Output the [x, y] coordinate of the center of the cell containing the given text.  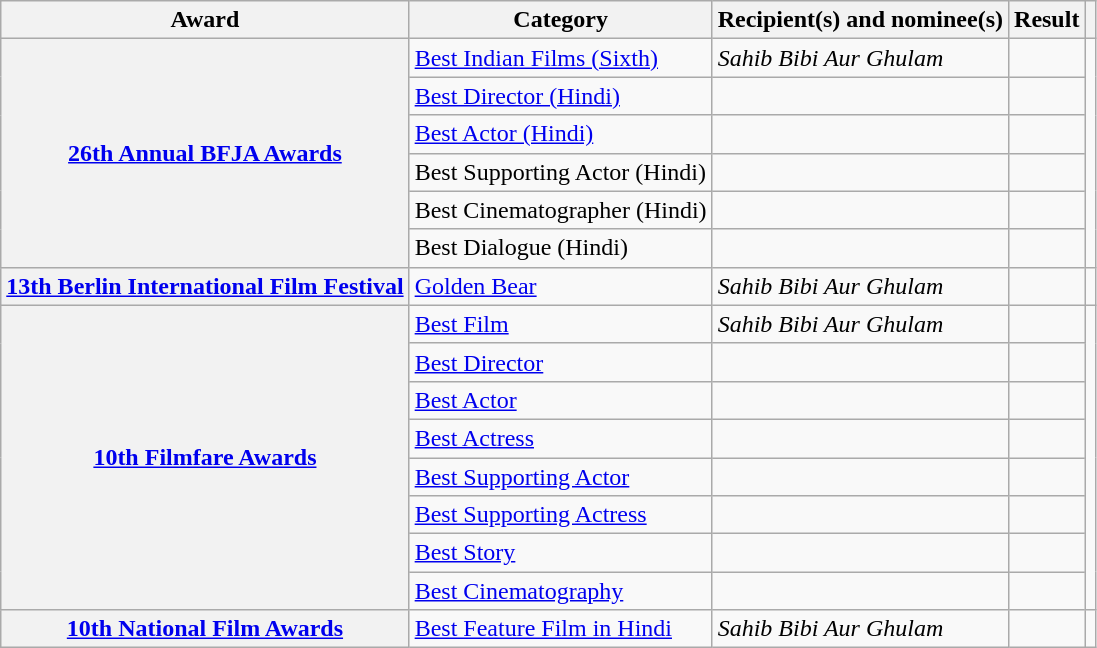
13th Berlin International Film Festival [205, 286]
Best Indian Films (Sixth) [560, 58]
Best Actress [560, 438]
Best Director [560, 362]
Best Supporting Actor (Hindi) [560, 172]
Golden Bear [560, 286]
Best Actor [560, 400]
Recipient(s) and nominee(s) [860, 20]
Result [1047, 20]
Best Dialogue (Hindi) [560, 248]
Best Film [560, 324]
Best Supporting Actor [560, 477]
Best Actor (Hindi) [560, 134]
26th Annual BFJA Awards [205, 153]
Best Cinematography [560, 591]
Award [205, 20]
Best Cinematographer (Hindi) [560, 210]
Best Supporting Actress [560, 515]
Best Director (Hindi) [560, 96]
Category [560, 20]
Best Story [560, 553]
10th National Film Awards [205, 629]
Best Feature Film in Hindi [560, 629]
10th Filmfare Awards [205, 457]
